Identify which cell holds the provided text, then report its [x, y] central coordinate. 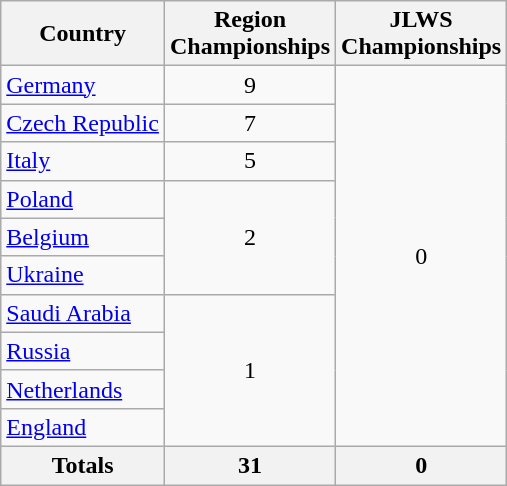
Totals [83, 465]
Belgium [83, 237]
9 [250, 85]
Country [83, 34]
Italy [83, 161]
1 [250, 370]
Saudi Arabia [83, 313]
Germany [83, 85]
Ukraine [83, 275]
Czech Republic [83, 123]
7 [250, 123]
Russia [83, 351]
RegionChampionships [250, 34]
31 [250, 465]
5 [250, 161]
JLWSChampionships [422, 34]
Poland [83, 199]
2 [250, 237]
Netherlands [83, 389]
England [83, 427]
